Identify which cell holds the provided text, then report its [X, Y] central coordinate. 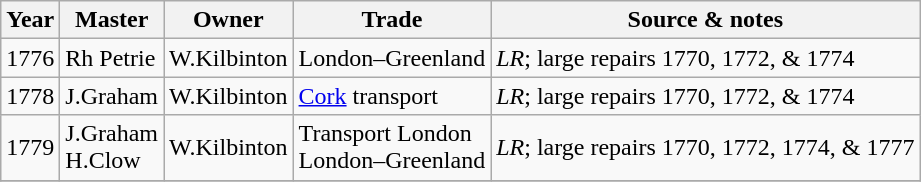
J.Graham [112, 96]
1779 [30, 148]
LR; large repairs 1770, 1772, 1774, & 1777 [706, 148]
1778 [30, 96]
Source & notes [706, 20]
J.GrahamH.Clow [112, 148]
Owner [229, 20]
Cork transport [392, 96]
Trade [392, 20]
1776 [30, 58]
Year [30, 20]
Master [112, 20]
Rh Petrie [112, 58]
London–Greenland [392, 58]
Transport LondonLondon–Greenland [392, 148]
